Determine the [X, Y] coordinate at the center of the cell enclosing the given text.  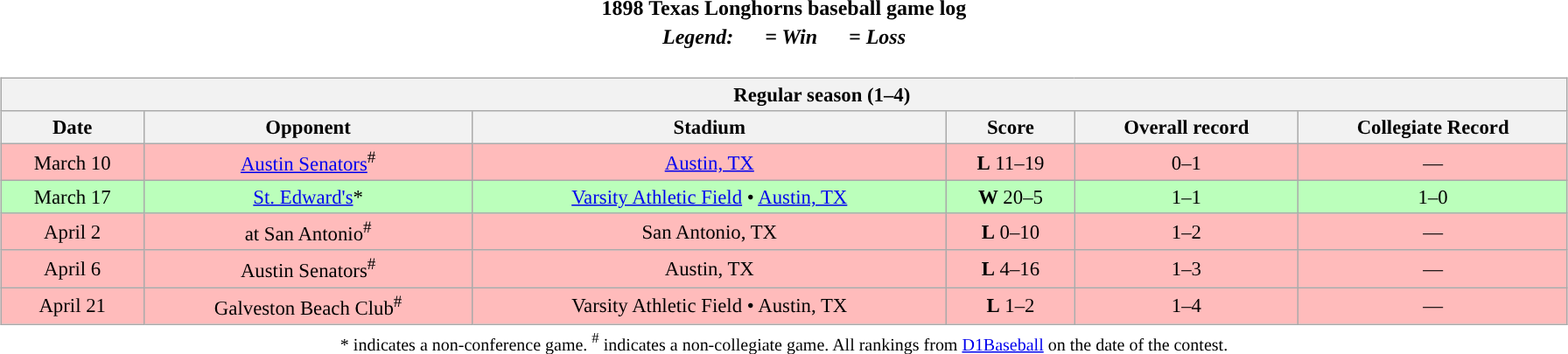
April 2 [73, 232]
Date [73, 128]
at San Antonio# [308, 232]
Overall record [1186, 128]
1–3 [1186, 268]
1–2 [1186, 232]
0–1 [1186, 162]
Collegiate Record [1433, 128]
San Antonio, TX [710, 232]
L 4–16 [1011, 268]
L 11–19 [1011, 162]
L 1–2 [1011, 306]
March 17 [73, 198]
Galveston Beach Club# [308, 306]
St. Edward's* [308, 198]
1–0 [1433, 198]
Opponent [308, 128]
1–1 [1186, 198]
1–4 [1186, 306]
L 0–10 [1011, 232]
Stadium [710, 128]
March 10 [73, 162]
April 21 [73, 306]
Score [1011, 128]
Regular season (1–4) [784, 94]
April 6 [73, 268]
W 20–5 [1011, 198]
